For the text-containing cell, return its midpoint in [x, y] coordinate format. 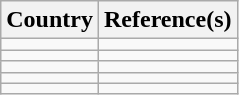
Reference(s) [168, 20]
Country [50, 20]
